Find where the given text appears and provide that cell's center as (x, y) coordinate. 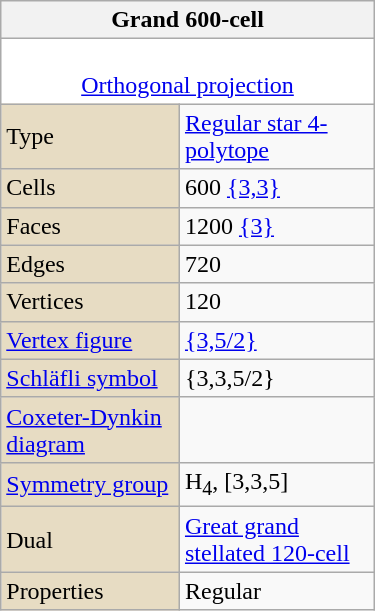
Properties (90, 591)
Coxeter-Dynkin diagram (90, 430)
720 (276, 264)
Vertex figure (90, 340)
{3,5/2} (276, 340)
Symmetry group (90, 484)
H4, [3,3,5] (276, 484)
Schläfli symbol (90, 378)
Edges (90, 264)
Grand 600-cell (188, 20)
Great grand stellated 120-cell (276, 540)
Vertices (90, 302)
120 (276, 302)
{3,3,5/2} (276, 378)
Faces (90, 226)
1200 {3} (276, 226)
Regular star 4-polytope (276, 136)
Regular (276, 591)
Type (90, 136)
Dual (90, 540)
Cells (90, 188)
Orthogonal projection (188, 72)
600 {3,3} (276, 188)
